Output the [x, y] coordinate of the center of the cell containing the given text.  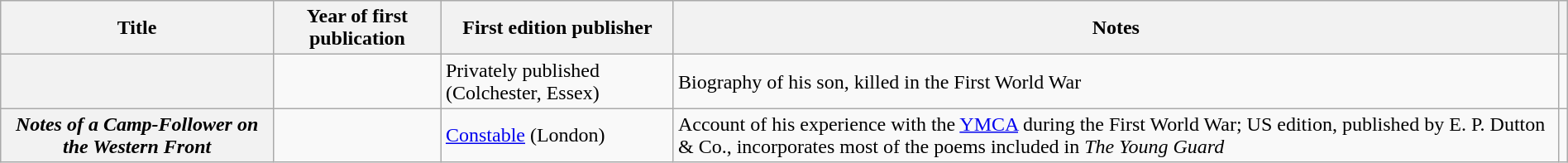
Year of first publication [357, 28]
Biography of his son, killed in the First World War [1116, 81]
Privately published (Colchester, Essex) [557, 81]
Constable (London) [557, 136]
First edition publisher [557, 28]
Title [137, 28]
Notes [1116, 28]
Notes of a Camp-Follower on the Western Front [137, 136]
